Extract the [x, y] coordinate from the center of the cell holding the provided text.  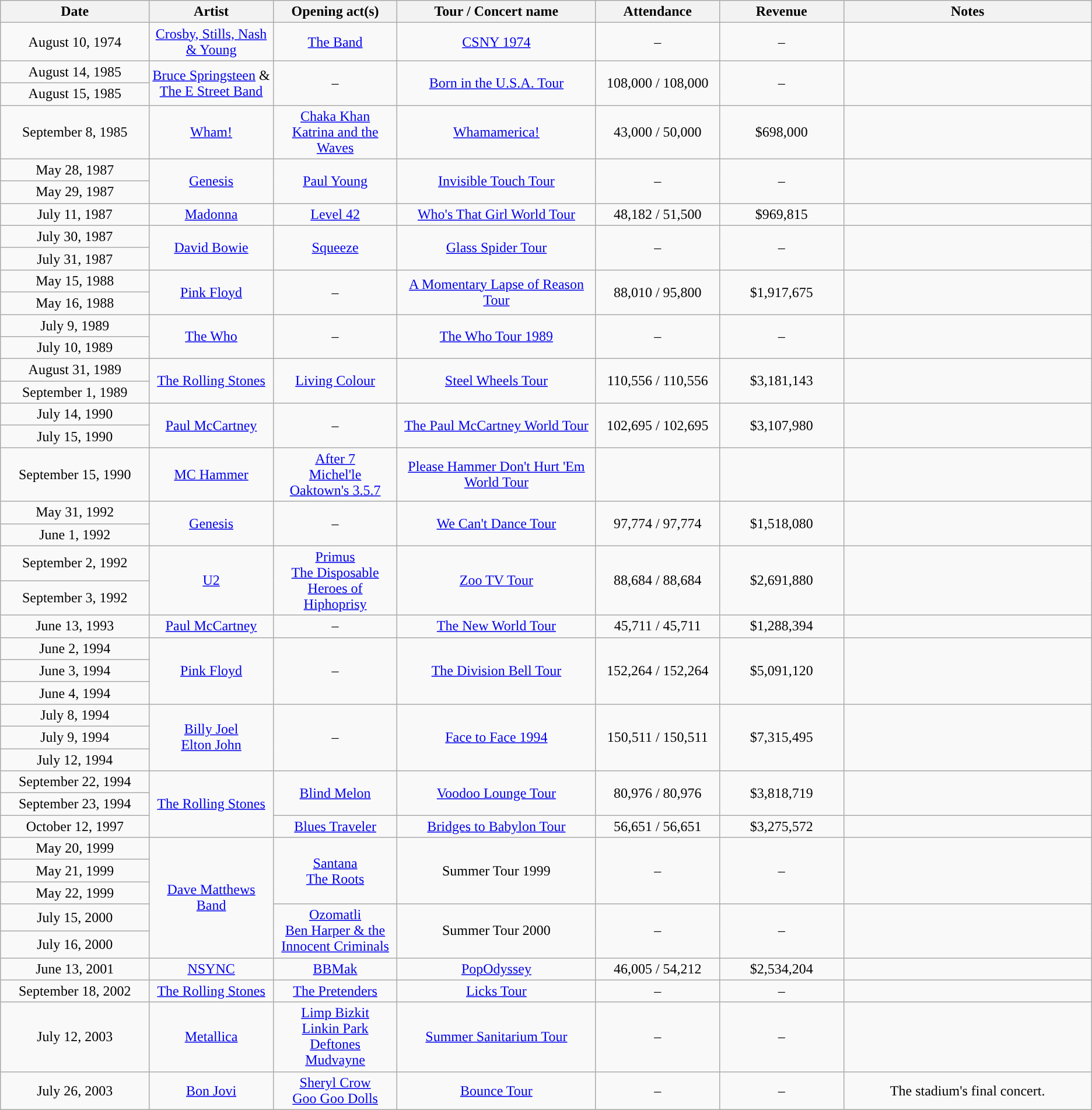
Attendance [658, 12]
July 9, 1989 [75, 325]
June 13, 2001 [75, 969]
43,000 / 50,000 [658, 132]
Face to Face 1994 [496, 737]
$1,288,394 [782, 626]
NSYNC [211, 969]
Revenue [782, 12]
The Division Bell Tour [496, 671]
August 10, 1974 [75, 42]
Sheryl CrowGoo Goo Dolls [335, 1090]
56,651 / 56,651 [658, 826]
July 10, 1989 [75, 348]
Glass Spider Tour [496, 247]
Opening act(s) [335, 12]
September 15, 1990 [75, 474]
July 15, 2000 [75, 917]
July 12, 1994 [75, 759]
Crosby, Stills, Nash & Young [211, 42]
October 12, 1997 [75, 826]
$1,917,675 [782, 292]
August 14, 1985 [75, 72]
150,511 / 150,511 [658, 737]
CSNY 1974 [496, 42]
September 8, 1985 [75, 132]
Bridges to Babylon Tour [496, 826]
Summer Tour 1999 [496, 871]
Summer Sanitarium Tour [496, 1036]
The Band [335, 42]
July 15, 1990 [75, 437]
May 28, 1987 [75, 170]
$698,000 [782, 132]
August 15, 1985 [75, 94]
Level 42 [335, 214]
97,774 / 97,774 [658, 523]
David Bowie [211, 247]
Blind Melon [335, 793]
Date [75, 12]
Tour / Concert name [496, 12]
July 26, 2003 [75, 1090]
OzomatliBen Harper & the Innocent Criminals [335, 931]
June 1, 1992 [75, 535]
We Can't Dance Tour [496, 523]
September 2, 1992 [75, 563]
Artist [211, 12]
May 20, 1999 [75, 849]
SantanaThe Roots [335, 871]
The Who [211, 336]
$3,818,719 [782, 793]
88,010 / 95,800 [658, 292]
Squeeze [335, 247]
September 23, 1994 [75, 804]
July 31, 1987 [75, 259]
Whamamerica! [496, 132]
48,182 / 51,500 [658, 214]
May 29, 1987 [75, 192]
June 2, 1994 [75, 648]
$3,107,980 [782, 425]
September 3, 1992 [75, 598]
Zoo TV Tour [496, 580]
152,264 / 152,264 [658, 671]
108,000 / 108,000 [658, 83]
$969,815 [782, 214]
September 22, 1994 [75, 782]
May 22, 1999 [75, 893]
May 31, 1992 [75, 512]
BBMak [335, 969]
July 30, 1987 [75, 236]
Steel Wheels Tour [496, 381]
July 12, 2003 [75, 1036]
May 16, 1988 [75, 303]
Notes [967, 12]
May 21, 1999 [75, 871]
After 7 Michel'le Oaktown's 3.5.7 [335, 474]
August 31, 1989 [75, 370]
July 8, 1994 [75, 715]
May 15, 1988 [75, 281]
80,976 / 80,976 [658, 793]
PrimusThe Disposable Heroes of Hiphoprisy [335, 580]
Chaka Khan Katrina and the Waves [335, 132]
Metallica [211, 1036]
September 18, 2002 [75, 991]
88,684 / 88,684 [658, 580]
Bruce Springsteen & The E Street Band [211, 83]
$7,315,495 [782, 737]
Paul Young [335, 181]
Limp BizkitLinkin ParkDeftonesMudvayne [335, 1036]
45,711 / 45,711 [658, 626]
September 1, 1989 [75, 392]
$1,518,080 [782, 523]
$2,534,204 [782, 969]
The Paul McCartney World Tour [496, 425]
July 11, 1987 [75, 214]
Invisible Touch Tour [496, 181]
$5,091,120 [782, 671]
U2 [211, 580]
July 14, 1990 [75, 414]
102,695 / 102,695 [658, 425]
Bon Jovi [211, 1090]
Born in the U.S.A. Tour [496, 83]
$3,275,572 [782, 826]
Licks Tour [496, 991]
$3,181,143 [782, 381]
Bounce Tour [496, 1090]
PopOdyssey [496, 969]
Please Hammer Don't Hurt 'Em World Tour [496, 474]
Blues Traveler [335, 826]
MC Hammer [211, 474]
The Who Tour 1989 [496, 336]
Wham! [211, 132]
$2,691,880 [782, 580]
June 4, 1994 [75, 693]
The stadium's final concert. [967, 1090]
Summer Tour 2000 [496, 931]
Who's That Girl World Tour [496, 214]
A Momentary Lapse of Reason Tour [496, 292]
July 16, 2000 [75, 944]
110,556 / 110,556 [658, 381]
June 3, 1994 [75, 671]
The Pretenders [335, 991]
July 9, 1994 [75, 737]
Voodoo Lounge Tour [496, 793]
June 13, 1993 [75, 626]
Dave Matthews Band [211, 898]
Madonna [211, 214]
Billy JoelElton John [211, 737]
46,005 / 54,212 [658, 969]
The New World Tour [496, 626]
Living Colour [335, 381]
